Return the (x, y) coordinate for the center point of the cell that contains the specified text.  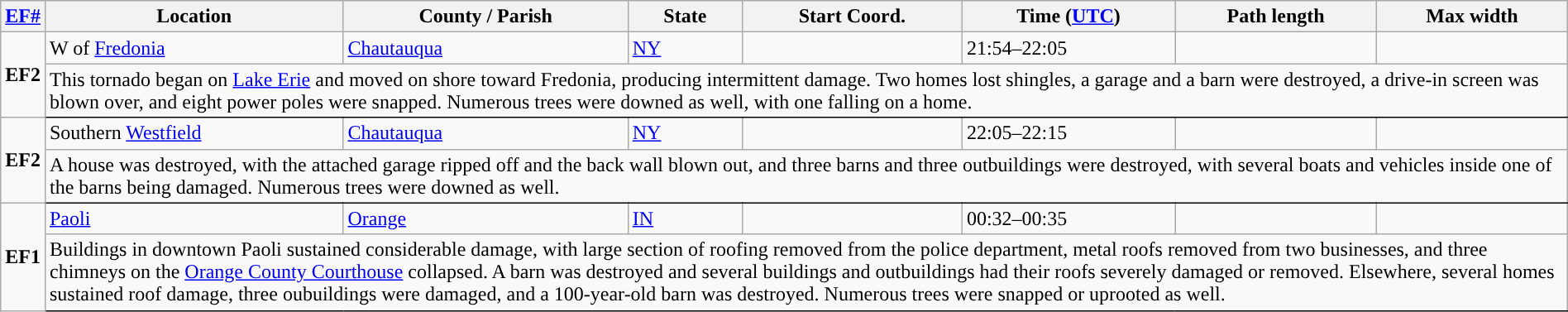
21:54–22:05 (1068, 48)
EF1 (23, 257)
Path length (1276, 17)
Location (194, 17)
EF# (23, 17)
Southern Westfield (194, 133)
W of Fredonia (194, 48)
00:32–00:35 (1068, 218)
State (685, 17)
IN (685, 218)
Time (UTC) (1068, 17)
22:05–22:15 (1068, 133)
Paoli (194, 218)
County / Parish (485, 17)
Start Coord. (852, 17)
Orange (485, 218)
Max width (1472, 17)
